Determine the (X, Y) coordinate at the center of the cell enclosing the given text.  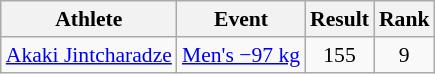
Rank (404, 19)
155 (340, 55)
Event (241, 19)
Akaki Jintcharadze (89, 55)
Athlete (89, 19)
Men's −97 kg (241, 55)
9 (404, 55)
Result (340, 19)
